Search for the cell housing the specified text and yield its [X, Y] center coordinate. 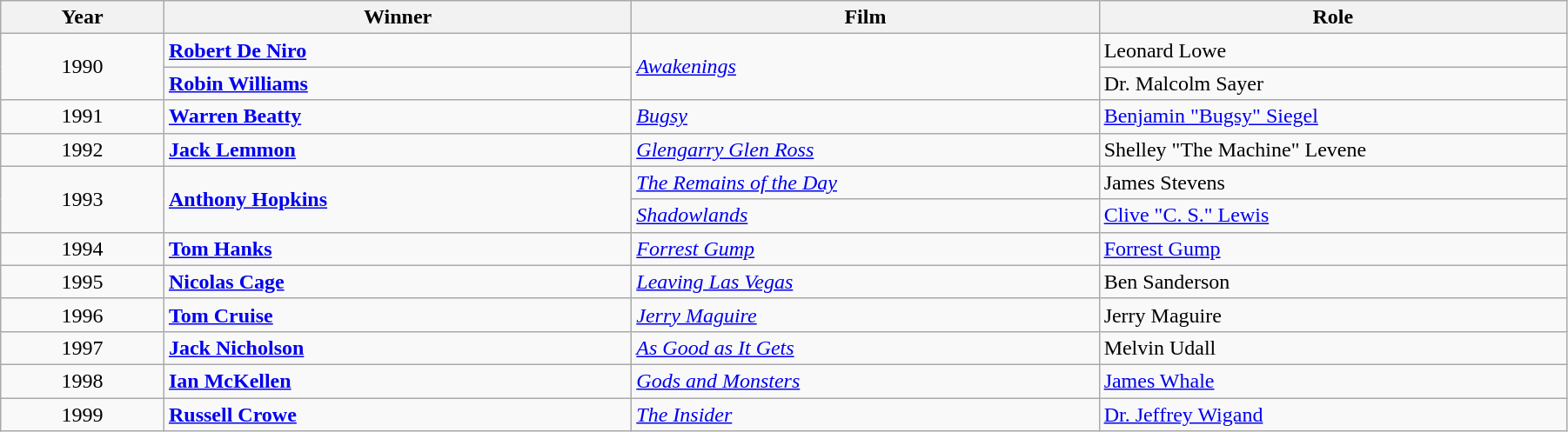
1997 [83, 348]
James Whale [1333, 381]
As Good as It Gets [865, 348]
Year [83, 17]
Gods and Monsters [865, 381]
Benjamin "Bugsy" Siegel [1333, 116]
Leonard Lowe [1333, 50]
Jack Lemmon [397, 150]
1996 [83, 315]
Winner [397, 17]
Shadowlands [865, 216]
1994 [83, 249]
1999 [83, 415]
Melvin Udall [1333, 348]
James Stevens [1333, 183]
Warren Beatty [397, 116]
Leaving Las Vegas [865, 282]
Tom Cruise [397, 315]
The Insider [865, 415]
Film [865, 17]
Tom Hanks [397, 249]
1991 [83, 116]
Clive "C. S." Lewis [1333, 216]
Jack Nicholson [397, 348]
The Remains of the Day [865, 183]
1998 [83, 381]
1995 [83, 282]
Nicolas Cage [397, 282]
1993 [83, 199]
Robin Williams [397, 83]
Bugsy [865, 116]
Anthony Hopkins [397, 199]
1990 [83, 67]
Ben Sanderson [1333, 282]
Glengarry Glen Ross [865, 150]
Shelley "The Machine" Levene [1333, 150]
Dr. Malcolm Sayer [1333, 83]
Awakenings [865, 67]
1992 [83, 150]
Russell Crowe [397, 415]
Role [1333, 17]
Robert De Niro [397, 50]
Dr. Jeffrey Wigand [1333, 415]
Ian McKellen [397, 381]
